Determine the (X, Y) coordinate at the center of the cell enclosing the given text.  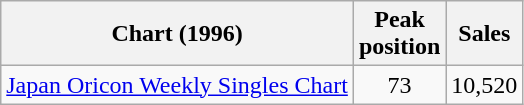
10,520 (484, 85)
Sales (484, 34)
Japan Oricon Weekly Singles Chart (178, 85)
73 (399, 85)
Peakposition (399, 34)
Chart (1996) (178, 34)
